Output the (x, y) coordinate of the center of the cell containing the given text.  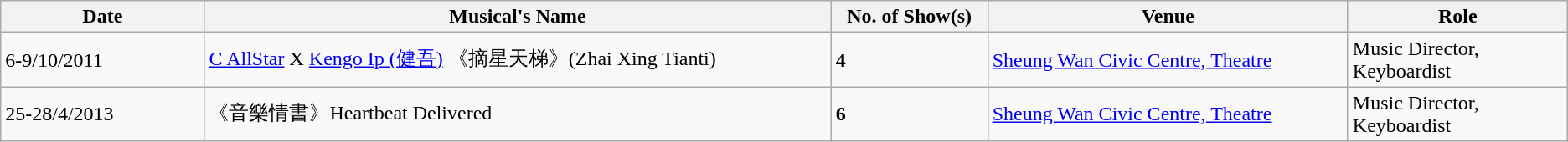
4 (910, 60)
Role (1457, 17)
Date (102, 17)
《音樂情書》Heartbeat Delivered (518, 114)
6-9/10/2011 (102, 60)
25-28/4/2013 (102, 114)
Musical's Name (518, 17)
C AllStar X Kengo Ip (健吾) 《摘星天梯》(Zhai Xing Tianti) (518, 60)
6 (910, 114)
No. of Show(s) (910, 17)
Venue (1168, 17)
